Capture the cell that displays the provided text and extract its (x, y) central coordinate. 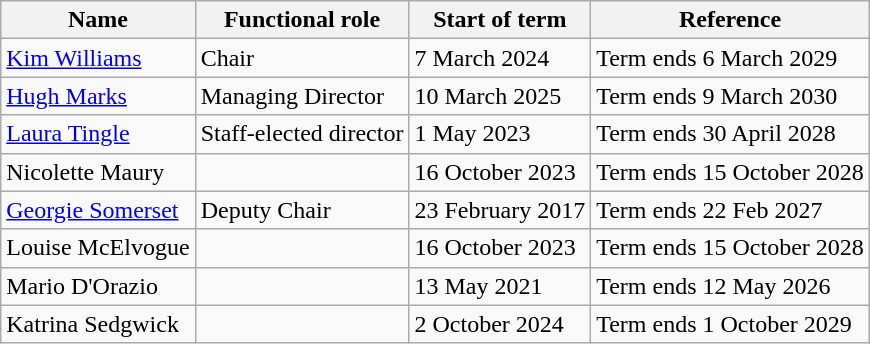
Hugh Marks (98, 96)
Start of term (500, 20)
Staff-elected director (302, 134)
Term ends 30 April 2028 (730, 134)
2 October 2024 (500, 324)
Term ends 22 Feb 2027 (730, 210)
23 February 2017 (500, 210)
Term ends 12 May 2026 (730, 286)
Term ends 1 October 2029 (730, 324)
13 May 2021 (500, 286)
1 May 2023 (500, 134)
Kim Williams (98, 58)
Mario D'Orazio (98, 286)
Chair (302, 58)
Louise McElvogue (98, 248)
Reference (730, 20)
Term ends 6 March 2029 (730, 58)
Katrina Sedgwick (98, 324)
7 March 2024 (500, 58)
Managing Director (302, 96)
Name (98, 20)
Functional role (302, 20)
Term ends 9 March 2030 (730, 96)
Deputy Chair (302, 210)
Nicolette Maury (98, 172)
10 March 2025 (500, 96)
Georgie Somerset (98, 210)
Laura Tingle (98, 134)
